Search for the cell housing the specified text and yield its [x, y] center coordinate. 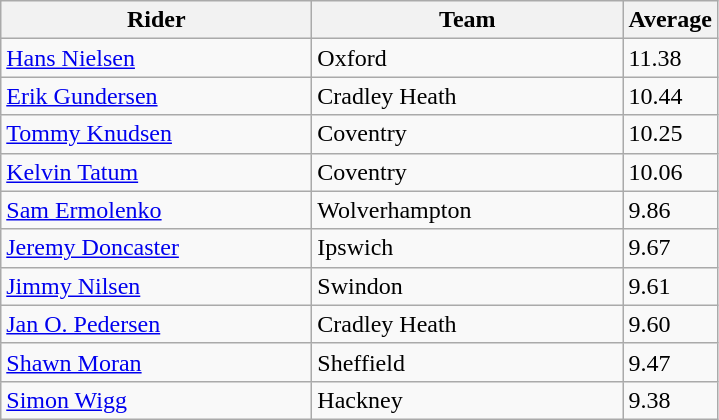
Tommy Knudsen [156, 134]
Sheffield [468, 362]
9.61 [670, 286]
Sam Ermolenko [156, 210]
Jeremy Doncaster [156, 248]
9.47 [670, 362]
11.38 [670, 58]
9.86 [670, 210]
Wolverhampton [468, 210]
Swindon [468, 286]
Kelvin Tatum [156, 172]
Team [468, 20]
Hans Nielsen [156, 58]
10.06 [670, 172]
9.38 [670, 400]
Oxford [468, 58]
Jan O. Pedersen [156, 324]
Ipswich [468, 248]
Hackney [468, 400]
9.60 [670, 324]
9.67 [670, 248]
Jimmy Nilsen [156, 286]
Average [670, 20]
Simon Wigg [156, 400]
Rider [156, 20]
Shawn Moran [156, 362]
10.44 [670, 96]
10.25 [670, 134]
Erik Gundersen [156, 96]
